Determine the (x, y) coordinate at the center of the cell enclosing the given text.  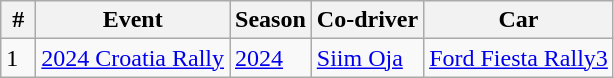
Car (519, 20)
Co-driver (367, 20)
Siim Oja (367, 58)
1 (18, 58)
2024 Croatia Rally (133, 58)
Ford Fiesta Rally3 (519, 58)
# (18, 20)
Season (271, 20)
2024 (271, 58)
Event (133, 20)
